Return the (X, Y) coordinate for the center point of the cell that contains the specified text.  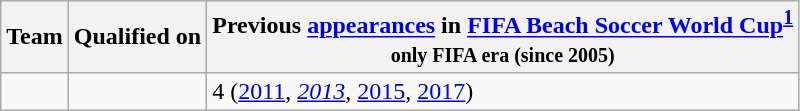
Team (35, 37)
4 (2011, 2013, 2015, 2017) (503, 91)
Previous appearances in FIFA Beach Soccer World Cup1only FIFA era (since 2005) (503, 37)
Qualified on (137, 37)
